Scan for the cell matching the given text and deliver its (X, Y) coordinate at center. 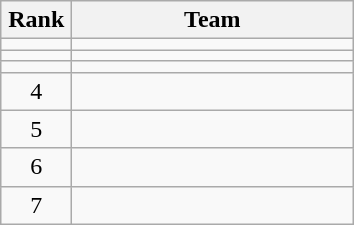
Team (212, 20)
4 (36, 91)
Rank (36, 20)
6 (36, 167)
5 (36, 129)
7 (36, 205)
